Scan for the cell matching the given text and deliver its (x, y) coordinate at center. 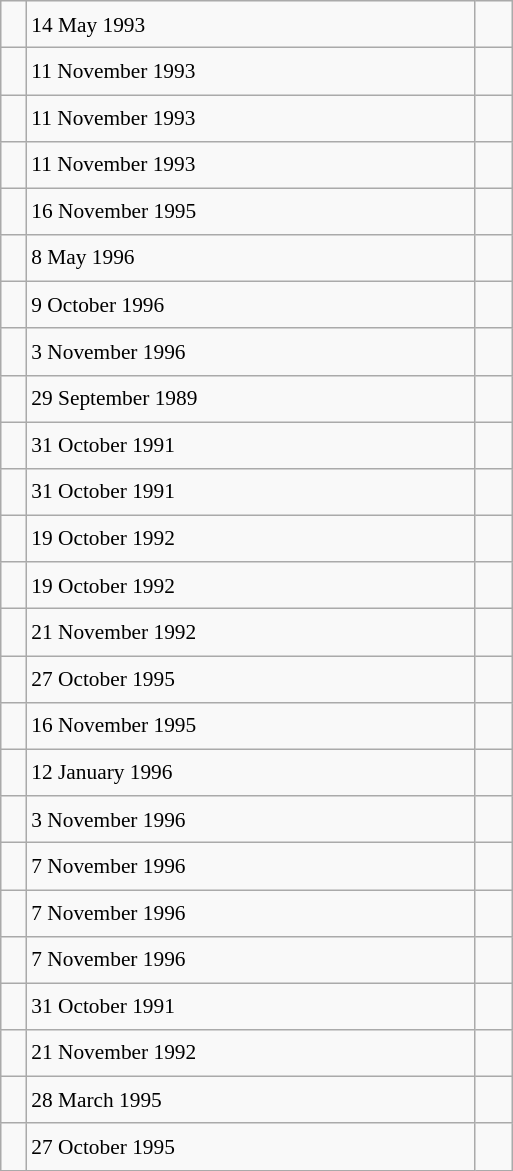
29 September 1989 (250, 398)
8 May 1996 (250, 258)
9 October 1996 (250, 306)
28 March 1995 (250, 1100)
14 May 1993 (250, 24)
12 January 1996 (250, 772)
